Output the (x, y) coordinate of the center of the cell containing the given text.  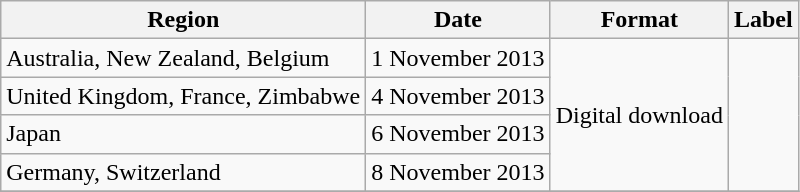
Australia, New Zealand, Belgium (184, 58)
Label (763, 20)
8 November 2013 (458, 172)
Format (639, 20)
1 November 2013 (458, 58)
Date (458, 20)
Region (184, 20)
6 November 2013 (458, 134)
4 November 2013 (458, 96)
Germany, Switzerland (184, 172)
United Kingdom, France, Zimbabwe (184, 96)
Japan (184, 134)
Digital download (639, 115)
